Scan for the cell matching the given text and deliver its (X, Y) coordinate at center. 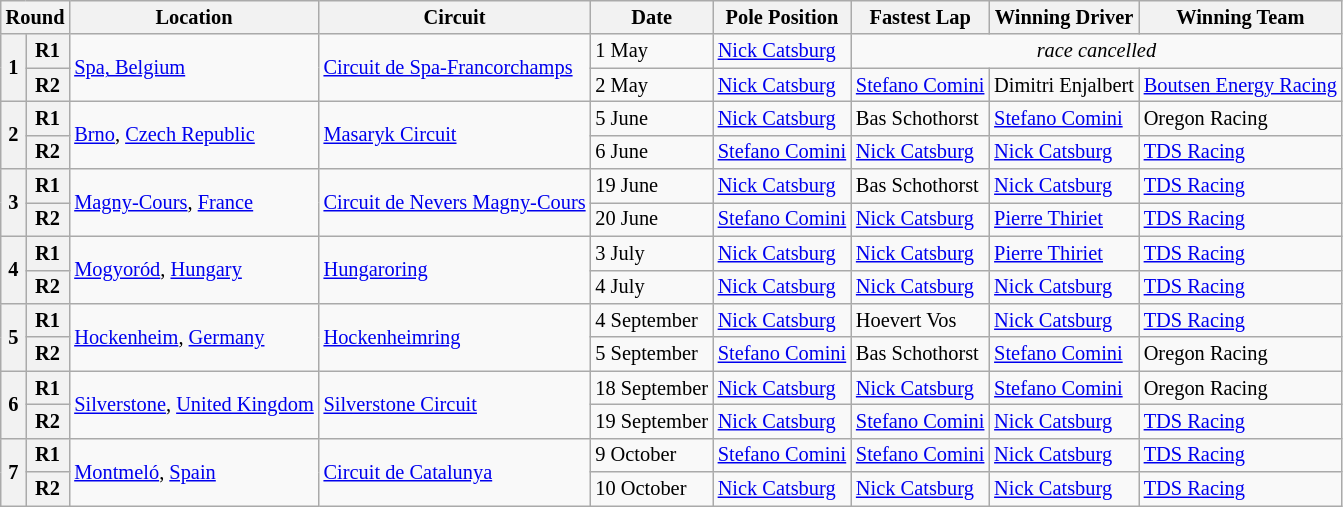
Fastest Lap (920, 17)
Silverstone Circuit (455, 404)
Circuit de Nevers Magny-Cours (455, 202)
1 May (651, 51)
Circuit (455, 17)
Boutsen Energy Racing (1240, 85)
6 (14, 404)
Pole Position (782, 17)
Hockenheim, Germany (194, 336)
20 June (651, 219)
2 (14, 134)
10 October (651, 489)
Silverstone, United Kingdom (194, 404)
Hoevert Vos (920, 320)
Hockenheimring (455, 336)
19 June (651, 186)
1 (14, 68)
7 (14, 472)
Date (651, 17)
Circuit de Spa-Francorchamps (455, 68)
4 July (651, 287)
5 June (651, 118)
Magny-Cours, France (194, 202)
5 (14, 336)
4 September (651, 320)
Masaryk Circuit (455, 134)
Circuit de Catalunya (455, 472)
6 June (651, 152)
Mogyoród, Hungary (194, 270)
5 September (651, 354)
Hungaroring (455, 270)
4 (14, 270)
3 July (651, 253)
race cancelled (1096, 51)
9 October (651, 455)
Round (36, 17)
Brno, Czech Republic (194, 134)
Montmeló, Spain (194, 472)
3 (14, 202)
2 May (651, 85)
Location (194, 17)
18 September (651, 388)
Winning Team (1240, 17)
Dimitri Enjalbert (1064, 85)
Winning Driver (1064, 17)
19 September (651, 421)
Spa, Belgium (194, 68)
